From the cell containing the given text, extract its center point as [x, y] coordinate. 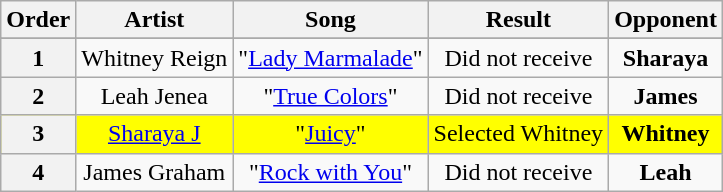
Song [330, 20]
4 [38, 172]
1 [38, 58]
Leah Jenea [154, 96]
"Rock with You" [330, 172]
Leah [666, 172]
Artist [154, 20]
"True Colors" [330, 96]
Whitney [666, 134]
James [666, 96]
Order [38, 20]
"Juicy" [330, 134]
Sharaya J [154, 134]
Sharaya [666, 58]
"Lady Marmalade" [330, 58]
Whitney Reign [154, 58]
Result [518, 20]
Opponent [666, 20]
2 [38, 96]
James Graham [154, 172]
Selected Whitney [518, 134]
3 [38, 134]
